Locate the cell with the specified text and output its [x, y] center coordinate. 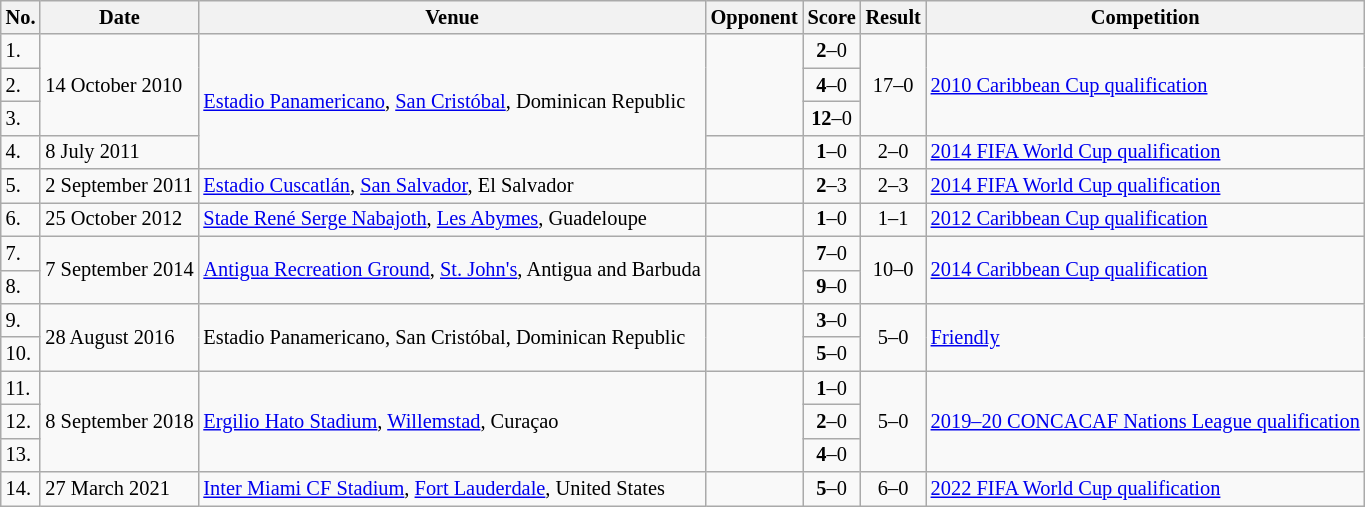
2 September 2011 [119, 186]
Result [894, 17]
3–0 [832, 320]
14. [21, 489]
Opponent [754, 17]
7. [21, 253]
14 October 2010 [119, 84]
Antigua Recreation Ground, St. John's, Antigua and Barbuda [452, 270]
3. [21, 118]
5. [21, 186]
7 September 2014 [119, 270]
2014 Caribbean Cup qualification [1146, 270]
1. [21, 51]
8. [21, 287]
11. [21, 388]
No. [21, 17]
2010 Caribbean Cup qualification [1146, 84]
Friendly [1146, 336]
Date [119, 17]
10. [21, 354]
Estadio Cuscatlán, San Salvador, El Salvador [452, 186]
Inter Miami CF Stadium, Fort Lauderdale, United States [452, 489]
2022 FIFA World Cup qualification [1146, 489]
12–0 [832, 118]
17–0 [894, 84]
25 October 2012 [119, 219]
Ergilio Hato Stadium, Willemstad, Curaçao [452, 422]
1–1 [894, 219]
12. [21, 421]
Venue [452, 17]
13. [21, 455]
2012 Caribbean Cup qualification [1146, 219]
Stade René Serge Nabajoth, Les Abymes, Guadeloupe [452, 219]
7–0 [832, 253]
9–0 [832, 287]
2019–20 CONCACAF Nations League qualification [1146, 422]
8 September 2018 [119, 422]
4. [21, 152]
6. [21, 219]
27 March 2021 [119, 489]
8 July 2011 [119, 152]
6–0 [894, 489]
10–0 [894, 270]
28 August 2016 [119, 336]
Score [832, 17]
2. [21, 85]
9. [21, 320]
Competition [1146, 17]
